Search for the cell housing the specified text and yield its (x, y) center coordinate. 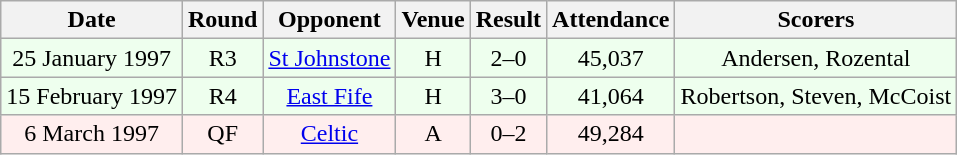
15 February 1997 (92, 96)
St Johnstone (330, 58)
3–0 (508, 96)
49,284 (611, 134)
A (433, 134)
R4 (222, 96)
Result (508, 20)
Robertson, Steven, McCoist (816, 96)
45,037 (611, 58)
Attendance (611, 20)
Venue (433, 20)
Scorers (816, 20)
Andersen, Rozental (816, 58)
41,064 (611, 96)
Round (222, 20)
R3 (222, 58)
6 March 1997 (92, 134)
QF (222, 134)
Date (92, 20)
2–0 (508, 58)
0–2 (508, 134)
Opponent (330, 20)
East Fife (330, 96)
25 January 1997 (92, 58)
Celtic (330, 134)
